Find where the given text appears and provide that cell's center as (X, Y) coordinate. 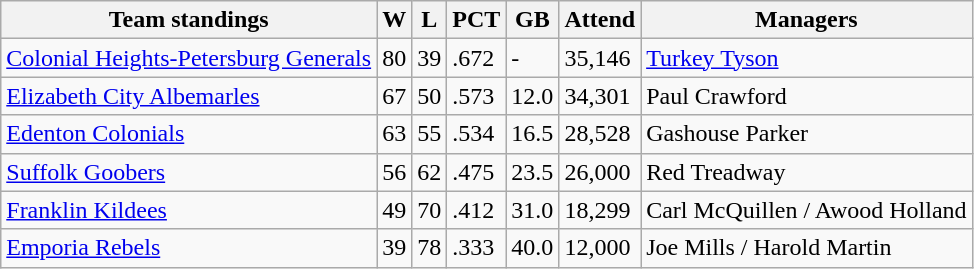
Joe Mills / Harold Martin (807, 248)
L (430, 20)
70 (430, 210)
26,000 (600, 172)
63 (394, 134)
55 (430, 134)
35,146 (600, 58)
Emporia Rebels (189, 248)
50 (430, 96)
.534 (476, 134)
23.5 (532, 172)
16.5 (532, 134)
40.0 (532, 248)
PCT (476, 20)
Suffolk Goobers (189, 172)
56 (394, 172)
Colonial Heights-Petersburg Generals (189, 58)
12,000 (600, 248)
Franklin Kildees (189, 210)
28,528 (600, 134)
67 (394, 96)
.573 (476, 96)
31.0 (532, 210)
12.0 (532, 96)
62 (430, 172)
34,301 (600, 96)
- (532, 58)
W (394, 20)
GB (532, 20)
.333 (476, 248)
.672 (476, 58)
.475 (476, 172)
Red Treadway (807, 172)
78 (430, 248)
Gashouse Parker (807, 134)
Turkey Tyson (807, 58)
.412 (476, 210)
18,299 (600, 210)
Carl McQuillen / Awood Holland (807, 210)
Team standings (189, 20)
49 (394, 210)
Attend (600, 20)
Elizabeth City Albemarles (189, 96)
Managers (807, 20)
Edenton Colonials (189, 134)
Paul Crawford (807, 96)
80 (394, 58)
